Output the (X, Y) coordinate of the center of the cell containing the given text.  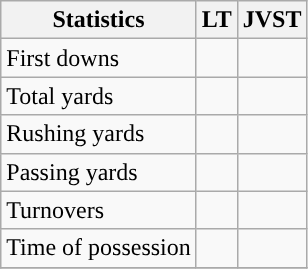
First downs (99, 58)
Rushing yards (99, 134)
Turnovers (99, 210)
Total yards (99, 96)
Passing yards (99, 172)
LT (216, 20)
Time of possession (99, 248)
Statistics (99, 20)
JVST (272, 20)
